From the cell containing the given text, extract its center point as [x, y] coordinate. 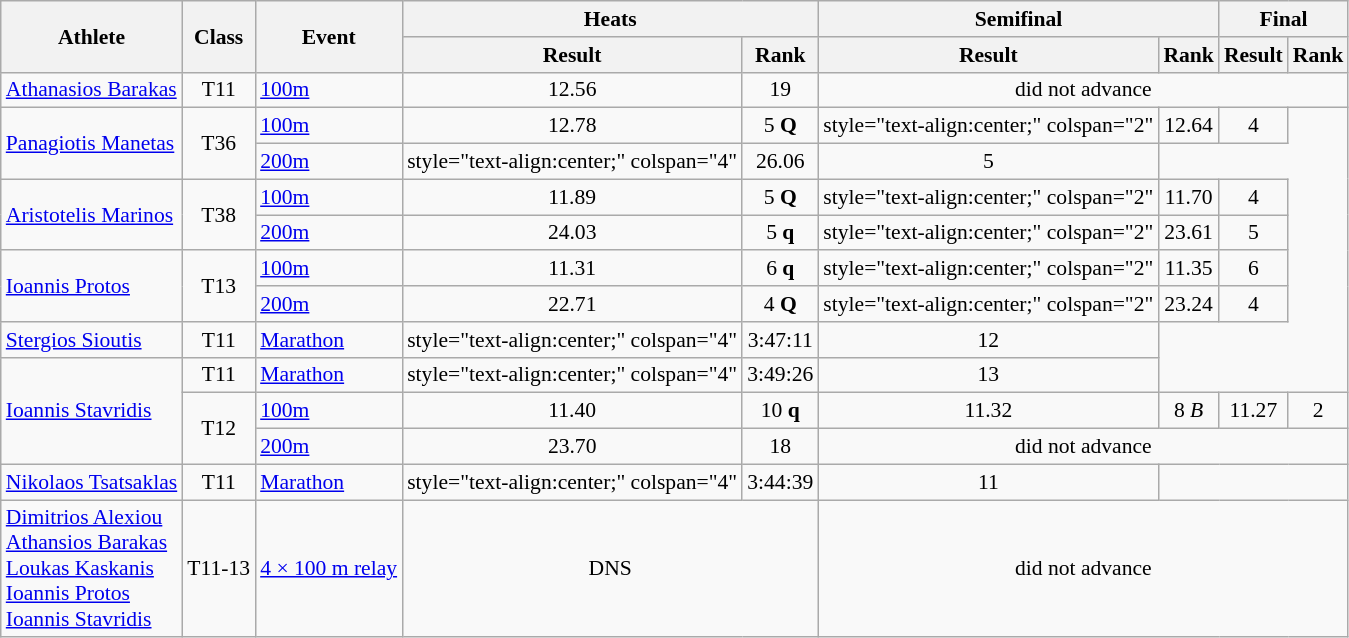
Ioannis Stavridis [92, 410]
12.78 [572, 126]
11 [988, 482]
Class [218, 36]
11.31 [572, 269]
T36 [218, 144]
23.61 [1188, 233]
Ioannis Protos [92, 286]
24.03 [572, 233]
6 [1254, 269]
23.24 [1188, 304]
Aristotelis Marinos [92, 214]
5 q [780, 233]
11.70 [1188, 197]
6 q [780, 269]
11.27 [1254, 411]
23.70 [572, 447]
T13 [218, 286]
19 [780, 90]
T12 [218, 428]
2 [1318, 411]
Nikolaos Tsatsaklas [92, 482]
11.35 [1188, 269]
3:47:11 [780, 340]
Final [1284, 19]
Athlete [92, 36]
22.71 [572, 304]
Athanasios Barakas [92, 90]
Heats [610, 19]
4 Q [780, 304]
Dimitrios Alexiou Athansios Barakas Loukas Kaskanis Ioannis Protos Ioannis Stavridis [92, 569]
Semifinal [1018, 19]
12.56 [572, 90]
Event [328, 36]
13 [988, 375]
11.32 [988, 411]
12 [988, 340]
11.40 [572, 411]
Stergios Sioutis [92, 340]
10 q [780, 411]
DNS [610, 569]
11.89 [572, 197]
4 × 100 m relay [328, 569]
18 [780, 447]
T11-13 [218, 569]
26.06 [780, 162]
8 B [1188, 411]
3:44:39 [780, 482]
T38 [218, 214]
Panagiotis Manetas [92, 144]
12.64 [1188, 126]
3:49:26 [780, 375]
